Locate the cell with the specified text and output its [x, y] center coordinate. 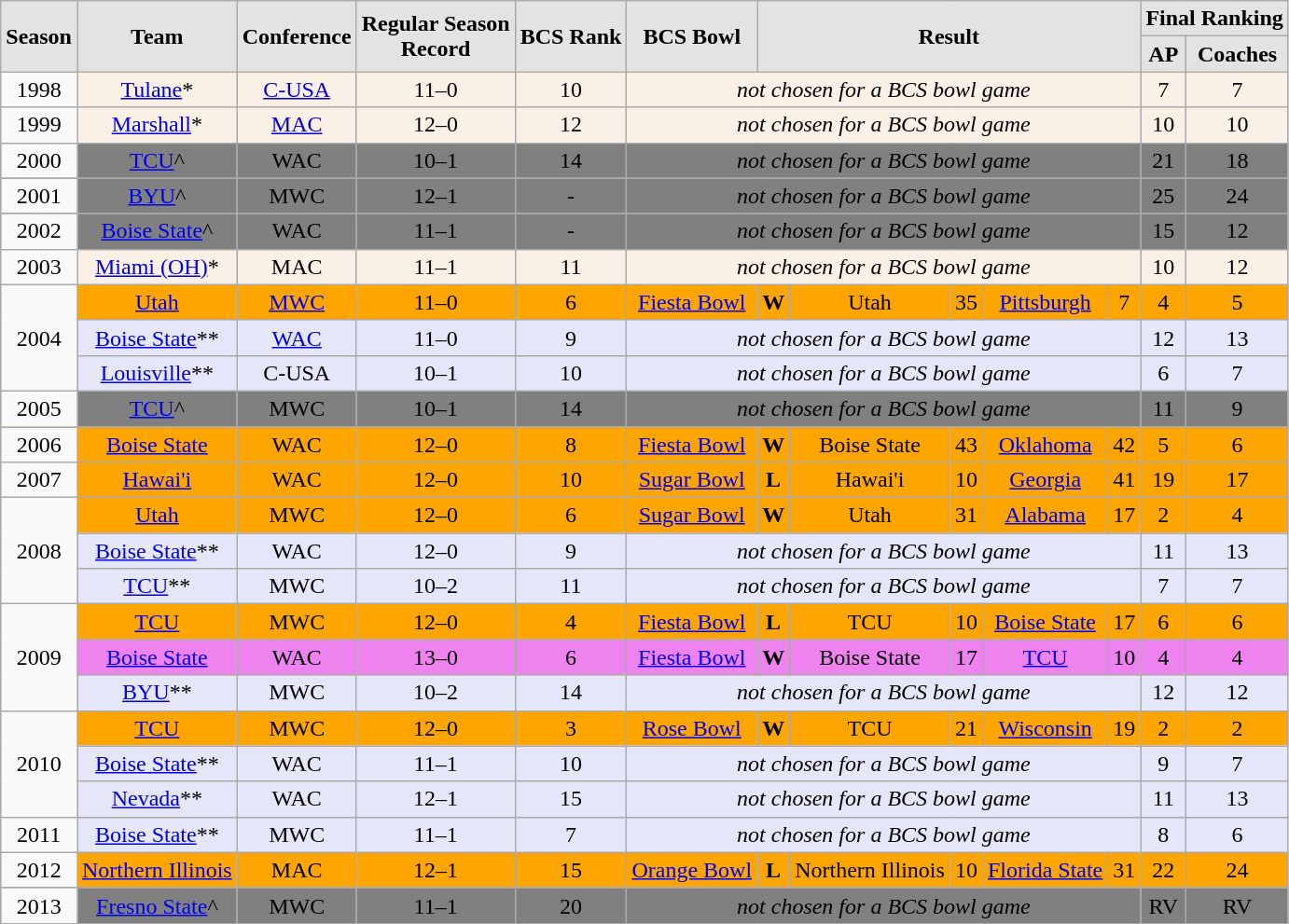
22 [1164, 870]
Oklahoma [1045, 445]
3 [571, 728]
2003 [39, 267]
Orange Bowl [692, 870]
2007 [39, 480]
Louisville** [157, 373]
2006 [39, 445]
13–0 [436, 657]
Rose Bowl [692, 728]
Conference [297, 36]
Final Ranking [1214, 19]
BCS Rank [571, 36]
20 [571, 905]
Nevada** [157, 799]
1998 [39, 90]
25 [1164, 196]
Regular SeasonRecord [436, 36]
2013 [39, 905]
42 [1125, 445]
2001 [39, 196]
Alabama [1045, 516]
43 [966, 445]
18 [1238, 160]
BYU^ [157, 196]
35 [966, 302]
Result [949, 36]
41 [1125, 480]
2005 [39, 408]
2010 [39, 764]
2000 [39, 160]
Boise State^ [157, 231]
Season [39, 36]
2012 [39, 870]
Team [157, 36]
2004 [39, 338]
2002 [39, 231]
Tulane* [157, 90]
BYU** [157, 693]
Pittsburgh [1045, 302]
BCS Bowl [692, 36]
2008 [39, 551]
Coaches [1238, 54]
Miami (OH)* [157, 267]
Wisconsin [1045, 728]
AP [1164, 54]
2009 [39, 657]
Fresno State^ [157, 905]
TCU** [157, 586]
Florida State [1045, 870]
2011 [39, 834]
Georgia [1045, 480]
1999 [39, 125]
Marshall* [157, 125]
